Capture the cell that displays the provided text and extract its (x, y) central coordinate. 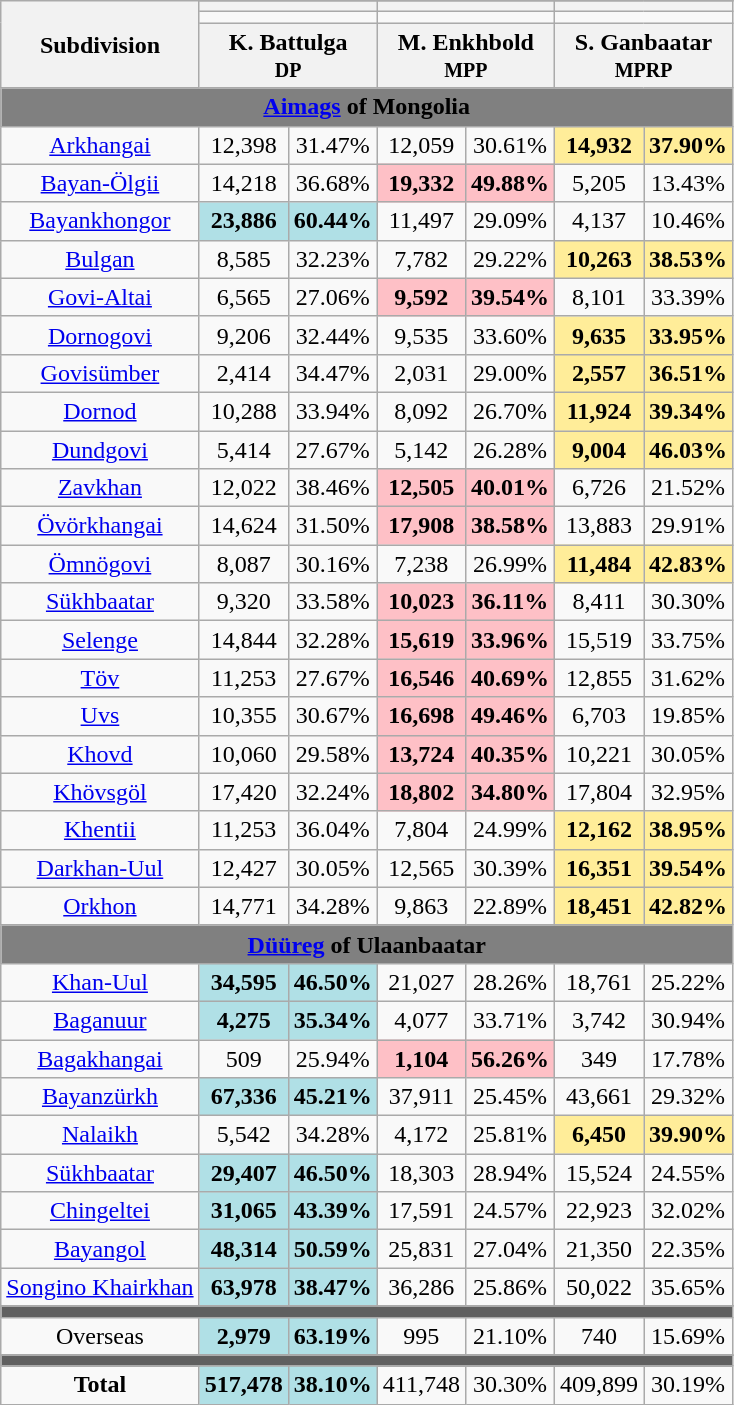
34.80% (510, 792)
38.95% (688, 830)
60.44% (332, 221)
38.58% (510, 526)
32.23% (332, 259)
36.11% (510, 602)
39.90% (688, 1135)
17,804 (598, 792)
S. GanbaatarMPRP (643, 56)
22,923 (598, 1211)
Töv (100, 678)
8,087 (244, 564)
30.61% (510, 145)
49.88% (510, 183)
32.44% (332, 335)
18,303 (421, 1173)
Khentii (100, 830)
9,320 (244, 602)
17,420 (244, 792)
23,886 (244, 221)
29.58% (332, 754)
33.96% (510, 640)
17,591 (421, 1211)
29.09% (510, 221)
40.35% (510, 754)
12,427 (244, 868)
30.39% (510, 868)
32.28% (332, 640)
36,286 (421, 1287)
25.81% (510, 1135)
8,101 (598, 297)
Khovd (100, 754)
27.06% (332, 297)
36.68% (332, 183)
34.47% (332, 373)
26.99% (510, 564)
29.32% (688, 1097)
63.19% (332, 1336)
Orkhon (100, 906)
19,332 (421, 183)
10,355 (244, 716)
46.03% (688, 449)
25.86% (510, 1287)
31.50% (332, 526)
15.69% (688, 1336)
29.00% (510, 373)
Nalaikh (100, 1135)
28.94% (510, 1173)
28.26% (510, 982)
45.21% (332, 1097)
Govisümber (100, 373)
7,782 (421, 259)
30.94% (688, 1020)
27.04% (510, 1249)
Khövsgöl (100, 792)
Chingeltei (100, 1211)
12,059 (421, 145)
63,978 (244, 1287)
2,557 (598, 373)
411,748 (421, 1385)
10,288 (244, 411)
6,450 (598, 1135)
Subdivision (100, 44)
34,595 (244, 982)
25,831 (421, 1249)
Düüreg of Ulaanbaatar (367, 944)
Uvs (100, 716)
42.82% (688, 906)
33.60% (510, 335)
13.43% (688, 183)
48,314 (244, 1249)
13,724 (421, 754)
38.46% (332, 488)
8,585 (244, 259)
1,104 (421, 1059)
17,908 (421, 526)
36.51% (688, 373)
Zavkhan (100, 488)
9,004 (598, 449)
33.58% (332, 602)
16,546 (421, 678)
Ömnögovi (100, 564)
Bayangol (100, 1249)
6,726 (598, 488)
67,336 (244, 1097)
Bulgan (100, 259)
14,844 (244, 640)
995 (421, 1336)
16,351 (598, 868)
24.99% (510, 830)
12,565 (421, 868)
21.52% (688, 488)
33.39% (688, 297)
50.59% (332, 1249)
3,742 (598, 1020)
14,932 (598, 145)
22.35% (688, 1249)
18,761 (598, 982)
8,411 (598, 602)
10.46% (688, 221)
38.47% (332, 1287)
9,535 (421, 335)
M. EnkhboldMPP (466, 56)
Govi-Altai (100, 297)
Baganuur (100, 1020)
40.69% (510, 678)
2,979 (244, 1336)
7,804 (421, 830)
42.83% (688, 564)
10,023 (421, 602)
11,497 (421, 221)
8,092 (421, 411)
5,414 (244, 449)
21,027 (421, 982)
Dundgovi (100, 449)
2,414 (244, 373)
9,206 (244, 335)
30.67% (332, 716)
509 (244, 1059)
30.19% (688, 1385)
349 (598, 1059)
40.01% (510, 488)
Khan-Uul (100, 982)
31,065 (244, 1211)
33.94% (332, 411)
25.94% (332, 1059)
Dornogovi (100, 335)
17.78% (688, 1059)
14,771 (244, 906)
32.24% (332, 792)
2,031 (421, 373)
24.55% (688, 1173)
38.53% (688, 259)
Total (100, 1385)
43.39% (332, 1211)
24.57% (510, 1211)
35.34% (332, 1020)
10,221 (598, 754)
517,478 (244, 1385)
56.26% (510, 1059)
11,924 (598, 411)
6,565 (244, 297)
14,218 (244, 183)
14,624 (244, 526)
Övörkhangai (100, 526)
21.10% (510, 1336)
25.22% (688, 982)
5,205 (598, 183)
32.02% (688, 1211)
35.65% (688, 1287)
Aimags of Mongolia (367, 107)
43,661 (598, 1097)
29,407 (244, 1173)
37,911 (421, 1097)
Songino Khairkhan (100, 1287)
4,077 (421, 1020)
12,398 (244, 145)
Bayanzürkh (100, 1097)
29.91% (688, 526)
Overseas (100, 1336)
Bayankhongor (100, 221)
4,275 (244, 1020)
11,484 (598, 564)
740 (598, 1336)
12,162 (598, 830)
33.71% (510, 1020)
409,899 (598, 1385)
13,883 (598, 526)
Dornod (100, 411)
15,619 (421, 640)
12,022 (244, 488)
31.47% (332, 145)
Bagakhangai (100, 1059)
Arkhangai (100, 145)
9,592 (421, 297)
38.10% (332, 1385)
12,855 (598, 678)
33.75% (688, 640)
39.34% (688, 411)
9,635 (598, 335)
10,060 (244, 754)
25.45% (510, 1097)
7,238 (421, 564)
36.04% (332, 830)
29.22% (510, 259)
Darkhan-Uul (100, 868)
10,263 (598, 259)
Bayan-Ölgii (100, 183)
15,519 (598, 640)
5,142 (421, 449)
6,703 (598, 716)
30.16% (332, 564)
26.28% (510, 449)
16,698 (421, 716)
50,022 (598, 1287)
49.46% (510, 716)
18,451 (598, 906)
18,802 (421, 792)
12,505 (421, 488)
33.95% (688, 335)
19.85% (688, 716)
37.90% (688, 145)
31.62% (688, 678)
15,524 (598, 1173)
Selenge (100, 640)
32.95% (688, 792)
26.70% (510, 411)
4,137 (598, 221)
22.89% (510, 906)
9,863 (421, 906)
K. BattulgaDP (288, 56)
21,350 (598, 1249)
5,542 (244, 1135)
4,172 (421, 1135)
